Identify which cell holds the provided text, then report its [X, Y] central coordinate. 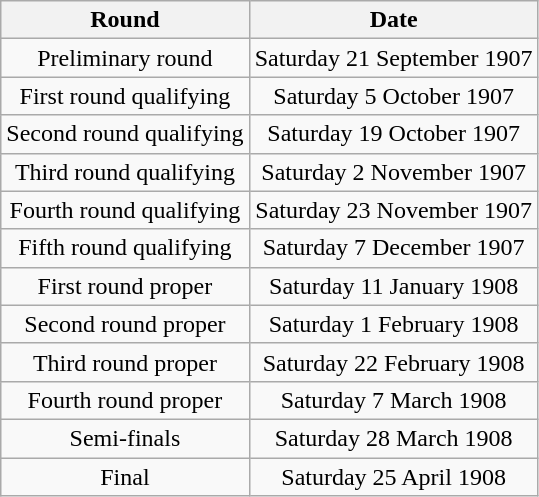
Third round proper [125, 362]
Saturday 11 January 1908 [394, 286]
Semi-finals [125, 438]
Saturday 2 November 1907 [394, 172]
Fourth round qualifying [125, 210]
Saturday 22 February 1908 [394, 362]
Second round proper [125, 324]
First round qualifying [125, 96]
Saturday 28 March 1908 [394, 438]
Saturday 1 February 1908 [394, 324]
Preliminary round [125, 58]
Round [125, 20]
Second round qualifying [125, 134]
Fourth round proper [125, 400]
Fifth round qualifying [125, 248]
Final [125, 477]
Date [394, 20]
Saturday 19 October 1907 [394, 134]
Saturday 5 October 1907 [394, 96]
Saturday 23 November 1907 [394, 210]
Saturday 21 September 1907 [394, 58]
First round proper [125, 286]
Saturday 25 April 1908 [394, 477]
Saturday 7 December 1907 [394, 248]
Saturday 7 March 1908 [394, 400]
Third round qualifying [125, 172]
